From the cell containing the given text, extract its center point as [X, Y] coordinate. 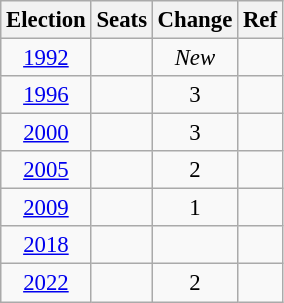
New [194, 58]
2005 [46, 170]
2000 [46, 133]
Ref [260, 20]
Election [46, 20]
Seats [122, 20]
1992 [46, 58]
Change [194, 20]
1 [194, 208]
2009 [46, 208]
1996 [46, 95]
2018 [46, 245]
2022 [46, 283]
